Provide the [x, y] coordinate of the cell's center where the given text is located.  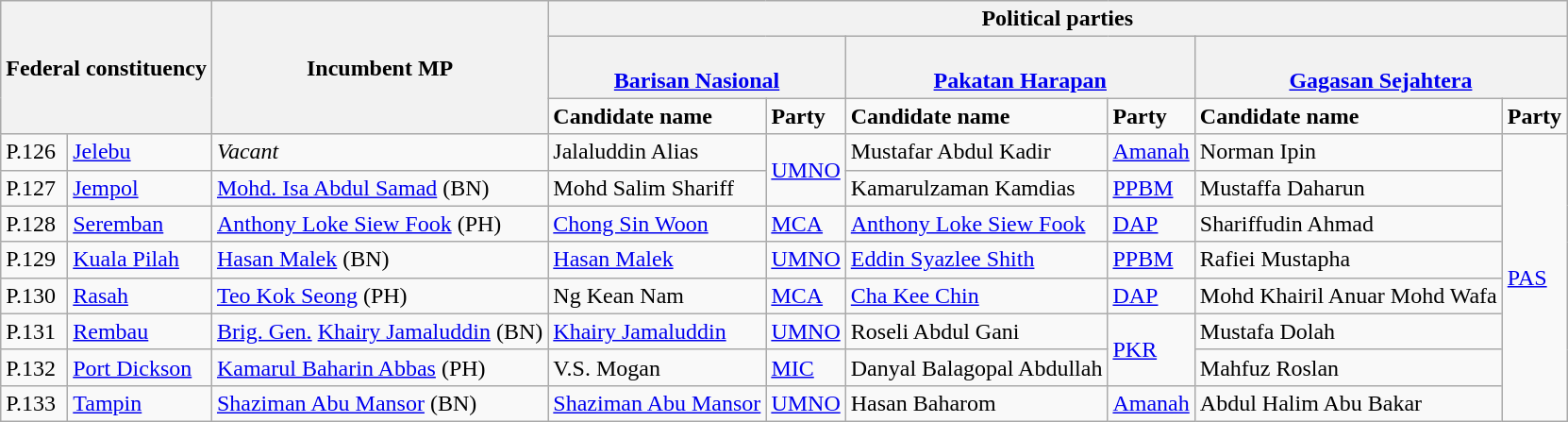
Anthony Loke Siew Fook [976, 224]
Pakatan Harapan [1020, 68]
V.S. Mogan [657, 367]
Eddin Syazlee Shith [976, 260]
Mohd Khairil Anuar Mohd Wafa [1348, 295]
Barisan Nasional [696, 68]
Kamarul Baharin Abbas (PH) [379, 367]
Incumbent MP [379, 68]
Mahfuz Roslan [1348, 367]
Rafiei Mustapha [1348, 260]
Khairy Jamaluddin [657, 331]
Jelebu [140, 152]
Seremban [140, 224]
Gagasan Sejahtera [1380, 68]
Mohd. Isa Abdul Samad (BN) [379, 188]
Norman Ipin [1348, 152]
Mustafar Abdul Kadir [976, 152]
Federal constituency [107, 68]
Teo Kok Seong (PH) [379, 295]
P.133 [34, 403]
Mustaffa Daharun [1348, 188]
Shariffudin Ahmad [1348, 224]
Mustafa Dolah [1348, 331]
Shaziman Abu Mansor (BN) [379, 403]
Ng Kean Nam [657, 295]
Rembau [140, 331]
P.132 [34, 367]
Vacant [379, 152]
Danyal Balagopal Abdullah [976, 367]
Hasan Baharom [976, 403]
Mohd Salim Shariff [657, 188]
Shaziman Abu Mansor [657, 403]
Cha Kee Chin [976, 295]
Brig. Gen. Khairy Jamaluddin (BN) [379, 331]
Anthony Loke Siew Fook (PH) [379, 224]
Port Dickson [140, 367]
P.128 [34, 224]
Hasan Malek (BN) [379, 260]
Rasah [140, 295]
PAS [1534, 278]
Kuala Pilah [140, 260]
Kamarulzaman Kamdias [976, 188]
Jempol [140, 188]
PKR [1151, 349]
P.131 [34, 331]
P.129 [34, 260]
Chong Sin Woon [657, 224]
Tampin [140, 403]
P.126 [34, 152]
Abdul Halim Abu Bakar [1348, 403]
Political parties [1058, 19]
Roseli Abdul Gani [976, 331]
Hasan Malek [657, 260]
MIC [806, 367]
Jalaluddin Alias [657, 152]
P.127 [34, 188]
P.130 [34, 295]
